Find where the given text appears and provide that cell's center as (x, y) coordinate. 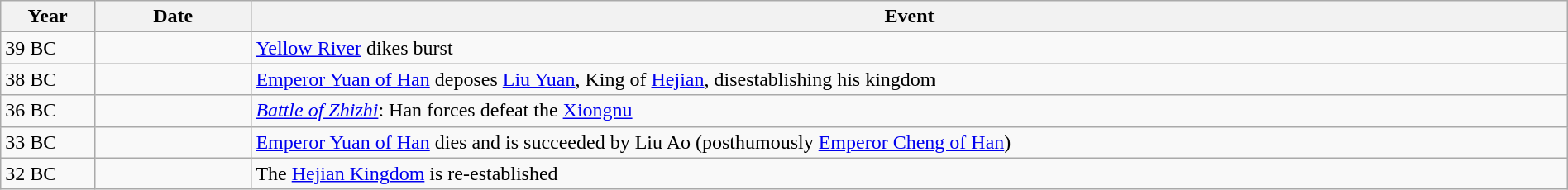
Date (172, 17)
33 BC (48, 142)
Emperor Yuan of Han dies and is succeeded by Liu Ao (posthumously Emperor Cheng of Han) (910, 142)
The Hejian Kingdom is re-established (910, 173)
Emperor Yuan of Han deposes Liu Yuan, King of Hejian, disestablishing his kingdom (910, 79)
36 BC (48, 111)
Battle of Zhizhi: Han forces defeat the Xiongnu (910, 111)
Yellow River dikes burst (910, 48)
Event (910, 17)
Year (48, 17)
39 BC (48, 48)
32 BC (48, 173)
38 BC (48, 79)
